Locate the cell with the specified text and output its [X, Y] center coordinate. 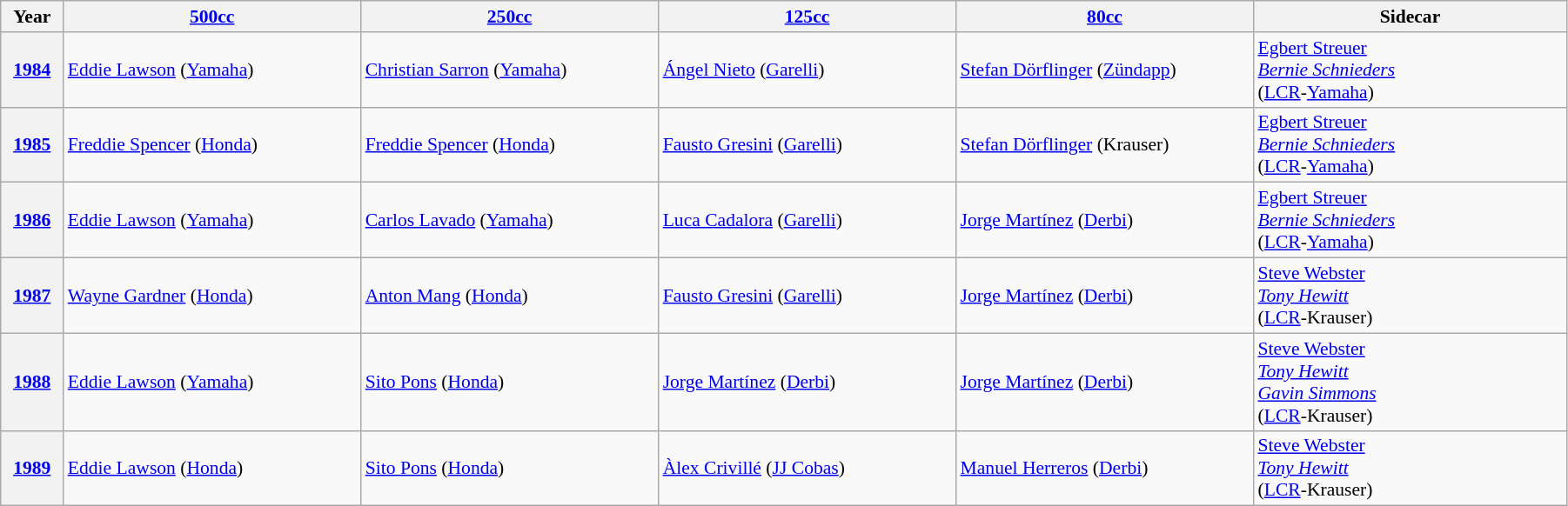
500cc [212, 17]
1984 [32, 70]
Àlex Crivillé (JJ Cobas) [807, 468]
Carlos Lavado (Yamaha) [510, 221]
125cc [807, 17]
1985 [32, 144]
Wayne Gardner (Honda) [212, 296]
1988 [32, 382]
250cc [510, 17]
80cc [1105, 17]
Stefan Dörflinger (Krauser) [1105, 144]
1987 [32, 296]
Luca Cadalora (Garelli) [807, 221]
Anton Mang (Honda) [510, 296]
Christian Sarron (Yamaha) [510, 70]
Sidecar [1410, 17]
Ángel Nieto (Garelli) [807, 70]
Eddie Lawson (Honda) [212, 468]
Steve Webster Tony Hewitt Gavin Simmons(LCR-Krauser) [1410, 382]
1986 [32, 221]
Year [32, 17]
1989 [32, 468]
Manuel Herreros (Derbi) [1105, 468]
Stefan Dörflinger (Zündapp) [1105, 70]
